Output the (x, y) coordinate of the center of the cell containing the given text.  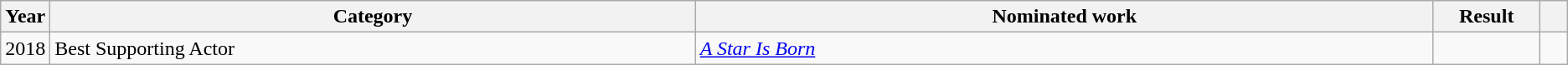
Category (373, 17)
A Star Is Born (1064, 48)
Best Supporting Actor (373, 48)
Year (25, 17)
Result (1486, 17)
2018 (25, 48)
Nominated work (1064, 17)
